Identify which cell holds the provided text, then report its [x, y] central coordinate. 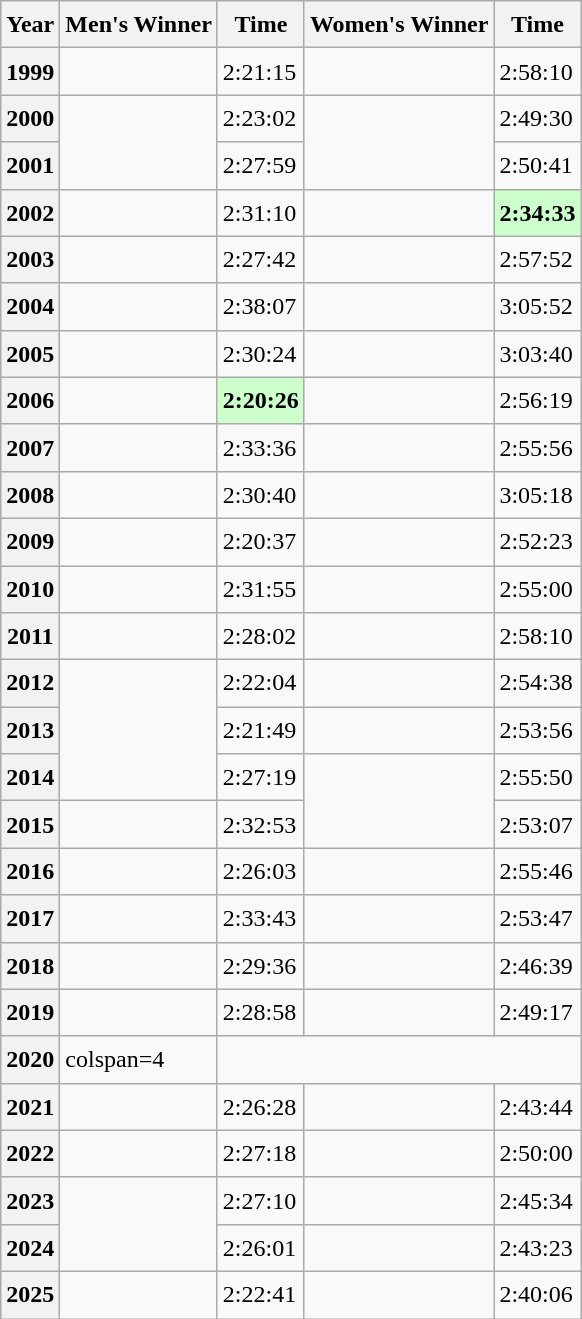
2021 [30, 1106]
2016 [30, 872]
2:53:07 [538, 824]
2:57:52 [538, 260]
2009 [30, 542]
2:43:23 [538, 1248]
2:52:23 [538, 542]
2:50:41 [538, 166]
2020 [30, 1060]
2:55:50 [538, 778]
2:28:58 [260, 1012]
2:53:47 [538, 918]
2:28:02 [260, 636]
2:40:06 [538, 1294]
2:21:49 [260, 730]
2022 [30, 1154]
2:27:10 [260, 1200]
2025 [30, 1294]
2:27:19 [260, 778]
2:23:02 [260, 118]
2:32:53 [260, 824]
2:45:34 [538, 1200]
2003 [30, 260]
2002 [30, 212]
2:26:28 [260, 1106]
2:53:56 [538, 730]
2:20:26 [260, 400]
2:29:36 [260, 966]
2:55:56 [538, 448]
2:27:59 [260, 166]
1999 [30, 72]
2000 [30, 118]
2:22:04 [260, 684]
2:43:44 [538, 1106]
Year [30, 24]
2:50:00 [538, 1154]
2:46:39 [538, 966]
2013 [30, 730]
2:30:40 [260, 494]
2015 [30, 824]
2010 [30, 590]
2:21:15 [260, 72]
2:31:55 [260, 590]
2:55:46 [538, 872]
2001 [30, 166]
2:38:07 [260, 306]
Women's Winner [399, 24]
3:05:18 [538, 494]
colspan=4 [139, 1060]
2019 [30, 1012]
2004 [30, 306]
2:56:19 [538, 400]
2005 [30, 354]
2011 [30, 636]
2:27:18 [260, 1154]
2:26:01 [260, 1248]
Men's Winner [139, 24]
2012 [30, 684]
2:54:38 [538, 684]
2:26:03 [260, 872]
2018 [30, 966]
2:33:43 [260, 918]
2017 [30, 918]
3:05:52 [538, 306]
2:30:24 [260, 354]
2:22:41 [260, 1294]
2023 [30, 1200]
2014 [30, 778]
2:27:42 [260, 260]
2008 [30, 494]
2024 [30, 1248]
2:31:10 [260, 212]
2006 [30, 400]
3:03:40 [538, 354]
2:33:36 [260, 448]
2:49:30 [538, 118]
2:34:33 [538, 212]
2:55:00 [538, 590]
2:20:37 [260, 542]
2:49:17 [538, 1012]
2007 [30, 448]
